Output the [x, y] coordinate of the center of the cell containing the given text.  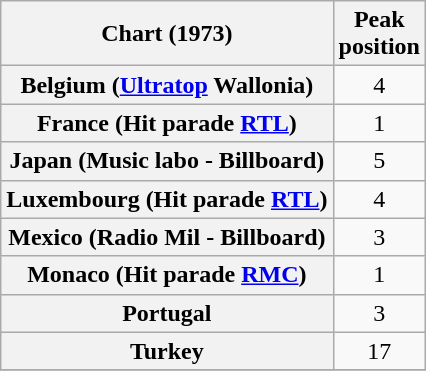
Mexico (Radio Mil - Billboard) [167, 237]
Turkey [167, 351]
Japan (Music labo - Billboard) [167, 161]
5 [379, 161]
Chart (1973) [167, 34]
Peakposition [379, 34]
17 [379, 351]
France (Hit parade RTL) [167, 123]
Belgium (Ultratop Wallonia) [167, 85]
Portugal [167, 313]
Luxembourg (Hit parade RTL) [167, 199]
Monaco (Hit parade RMC) [167, 275]
